Return (X, Y) of the center of cell containing provided text 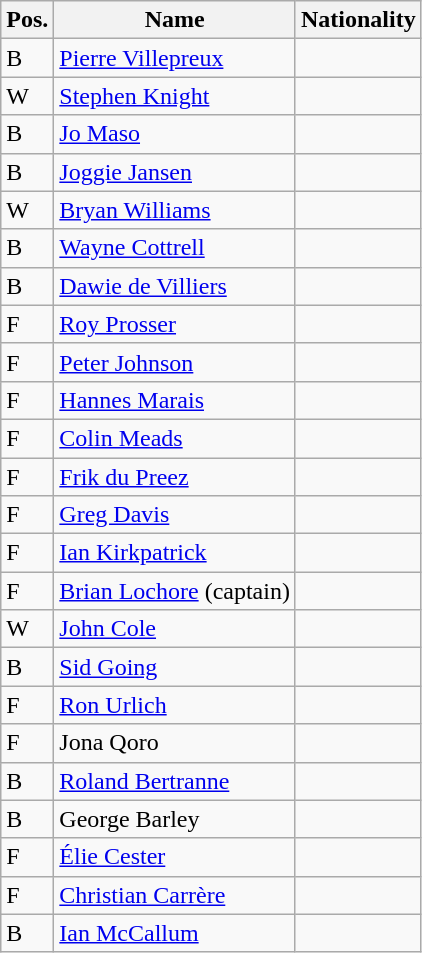
George Barley (175, 819)
Wayne Cottrell (175, 248)
Bryan Williams (175, 210)
John Cole (175, 629)
Dawie de Villiers (175, 286)
Élie Cester (175, 857)
Peter Johnson (175, 362)
Joggie Jansen (175, 172)
Pos. (28, 20)
Jo Maso (175, 134)
Ian Kirkpatrick (175, 553)
Ian McCallum (175, 933)
Brian Lochore (captain) (175, 591)
Ron Urlich (175, 705)
Name (175, 20)
Nationality (358, 20)
Hannes Marais (175, 400)
Greg Davis (175, 515)
Roland Bertranne (175, 781)
Stephen Knight (175, 96)
Sid Going (175, 667)
Christian Carrère (175, 895)
Frik du Preez (175, 477)
Pierre Villepreux (175, 58)
Roy Prosser (175, 324)
Jona Qoro (175, 743)
Colin Meads (175, 438)
